Scan for the cell matching the given text and deliver its (x, y) coordinate at center. 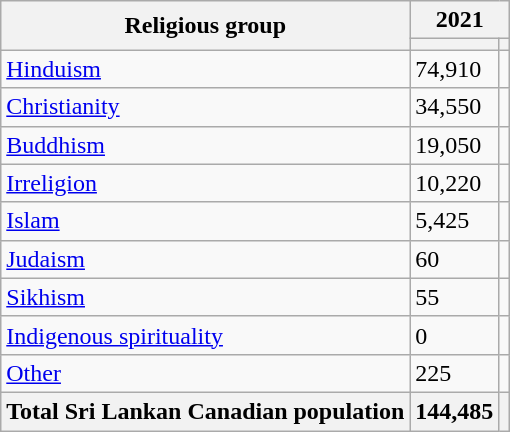
Indigenous spirituality (206, 335)
Christianity (206, 107)
Other (206, 373)
Islam (206, 221)
19,050 (454, 145)
Religious group (206, 26)
Irreligion (206, 183)
2021 (460, 20)
55 (454, 297)
34,550 (454, 107)
Judaism (206, 259)
Total Sri Lankan Canadian population (206, 411)
Buddhism (206, 145)
74,910 (454, 69)
Sikhism (206, 297)
5,425 (454, 221)
10,220 (454, 183)
144,485 (454, 411)
Hinduism (206, 69)
0 (454, 335)
225 (454, 373)
60 (454, 259)
